Scan for the cell matching the given text and deliver its [X, Y] coordinate at center. 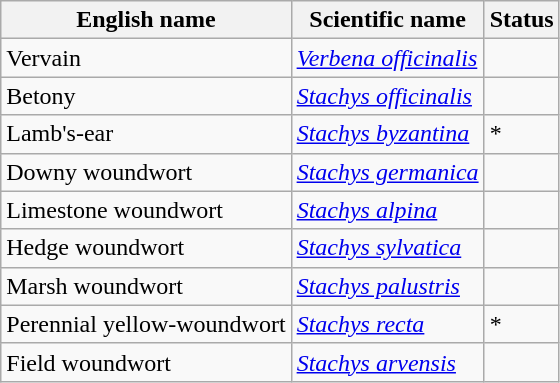
Vervain [146, 58]
Betony [146, 96]
Field woundwort [146, 362]
Lamb's-ear [146, 134]
Stachys germanica [388, 172]
Stachys recta [388, 324]
Stachys sylvatica [388, 248]
English name [146, 20]
Perennial yellow-woundwort [146, 324]
Stachys officinalis [388, 96]
Verbena officinalis [388, 58]
Status [522, 20]
Stachys alpina [388, 210]
Hedge woundwort [146, 248]
Marsh woundwort [146, 286]
Downy woundwort [146, 172]
Scientific name [388, 20]
Stachys byzantina [388, 134]
Limestone woundwort [146, 210]
Stachys arvensis [388, 362]
Stachys palustris [388, 286]
